Output the [X, Y] coordinate of the center of the cell containing the given text.  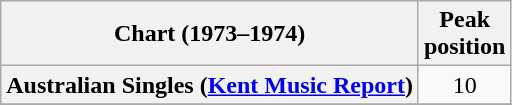
Australian Singles (Kent Music Report) [210, 85]
10 [464, 85]
Peakposition [464, 34]
Chart (1973–1974) [210, 34]
